Search for the cell housing the specified text and yield its [X, Y] center coordinate. 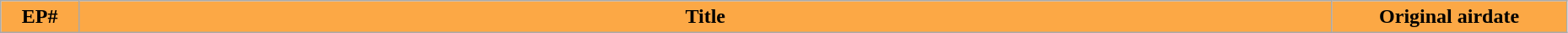
Title [705, 17]
Original airdate [1449, 17]
EP# [40, 17]
